Detect which cell encompasses the target text, then output its [X, Y] center coordinate. 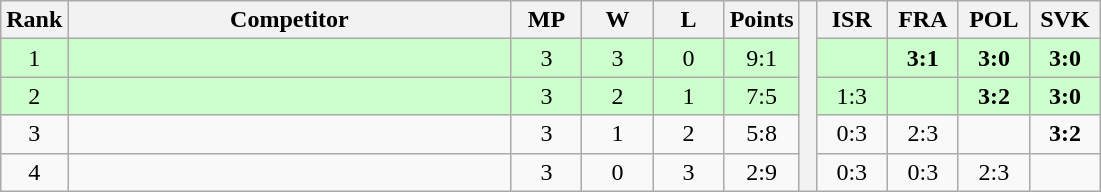
ISR [852, 20]
FRA [922, 20]
4 [34, 172]
W [618, 20]
SVK [1064, 20]
5:8 [762, 134]
L [688, 20]
3:1 [922, 58]
Points [762, 20]
MP [546, 20]
7:5 [762, 96]
Competitor [290, 20]
2:9 [762, 172]
1:3 [852, 96]
POL [994, 20]
9:1 [762, 58]
Rank [34, 20]
